Search for the cell housing the specified text and yield its [X, Y] center coordinate. 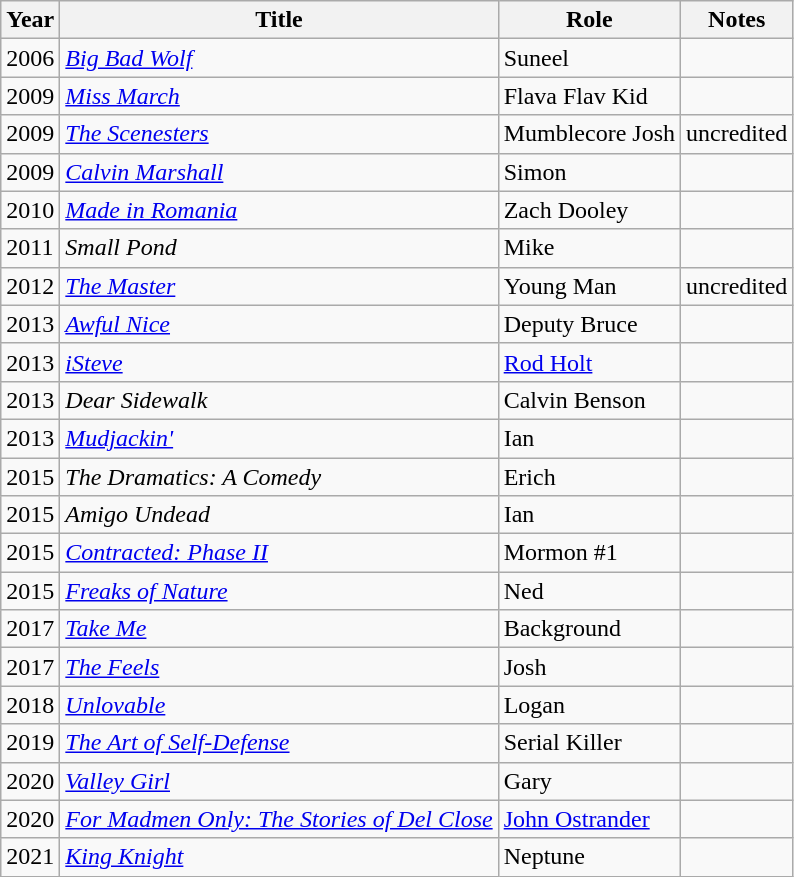
Mumblecore Josh [589, 134]
John Ostrander [589, 819]
The Dramatics: A Comedy [279, 477]
The Art of Self-Defense [279, 743]
2011 [30, 248]
2006 [30, 58]
iSteve [279, 362]
Rod Holt [589, 362]
Zach Dooley [589, 210]
Josh [589, 667]
Amigo Undead [279, 515]
2010 [30, 210]
Year [30, 20]
Freaks of Nature [279, 591]
Erich [589, 477]
Notes [737, 20]
Mormon #1 [589, 553]
Role [589, 20]
Suneel [589, 58]
2019 [30, 743]
Calvin Benson [589, 400]
Big Bad Wolf [279, 58]
The Feels [279, 667]
The Master [279, 286]
2012 [30, 286]
Small Pond [279, 248]
King Knight [279, 857]
Ned [589, 591]
Mike [589, 248]
2021 [30, 857]
Gary [589, 781]
Deputy Bruce [589, 324]
Serial Killer [589, 743]
Dear Sidewalk [279, 400]
Miss March [279, 96]
Made in Romania [279, 210]
Flava Flav Kid [589, 96]
Calvin Marshall [279, 172]
Contracted: Phase II [279, 553]
Background [589, 629]
Neptune [589, 857]
Simon [589, 172]
Mudjackin' [279, 438]
Awful Nice [279, 324]
Logan [589, 705]
For Madmen Only: The Stories of Del Close [279, 819]
Valley Girl [279, 781]
Take Me [279, 629]
2018 [30, 705]
The Scenesters [279, 134]
Title [279, 20]
Young Man [589, 286]
Unlovable [279, 705]
